Identify which cell holds the provided text, then report its (X, Y) central coordinate. 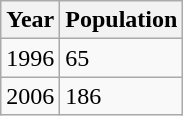
65 (122, 58)
Population (122, 20)
186 (122, 96)
2006 (30, 96)
1996 (30, 58)
Year (30, 20)
